Identify which cell holds the provided text, then report its [X, Y] central coordinate. 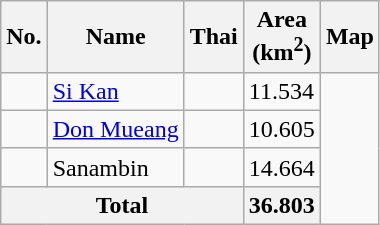
Area(km2) [282, 37]
10.605 [282, 129]
Don Mueang [116, 129]
11.534 [282, 91]
Thai [214, 37]
Sanambin [116, 167]
No. [24, 37]
Name [116, 37]
Si Kan [116, 91]
36.803 [282, 205]
14.664 [282, 167]
Map [350, 37]
Total [122, 205]
